Return [X, Y] of the center of cell containing provided text 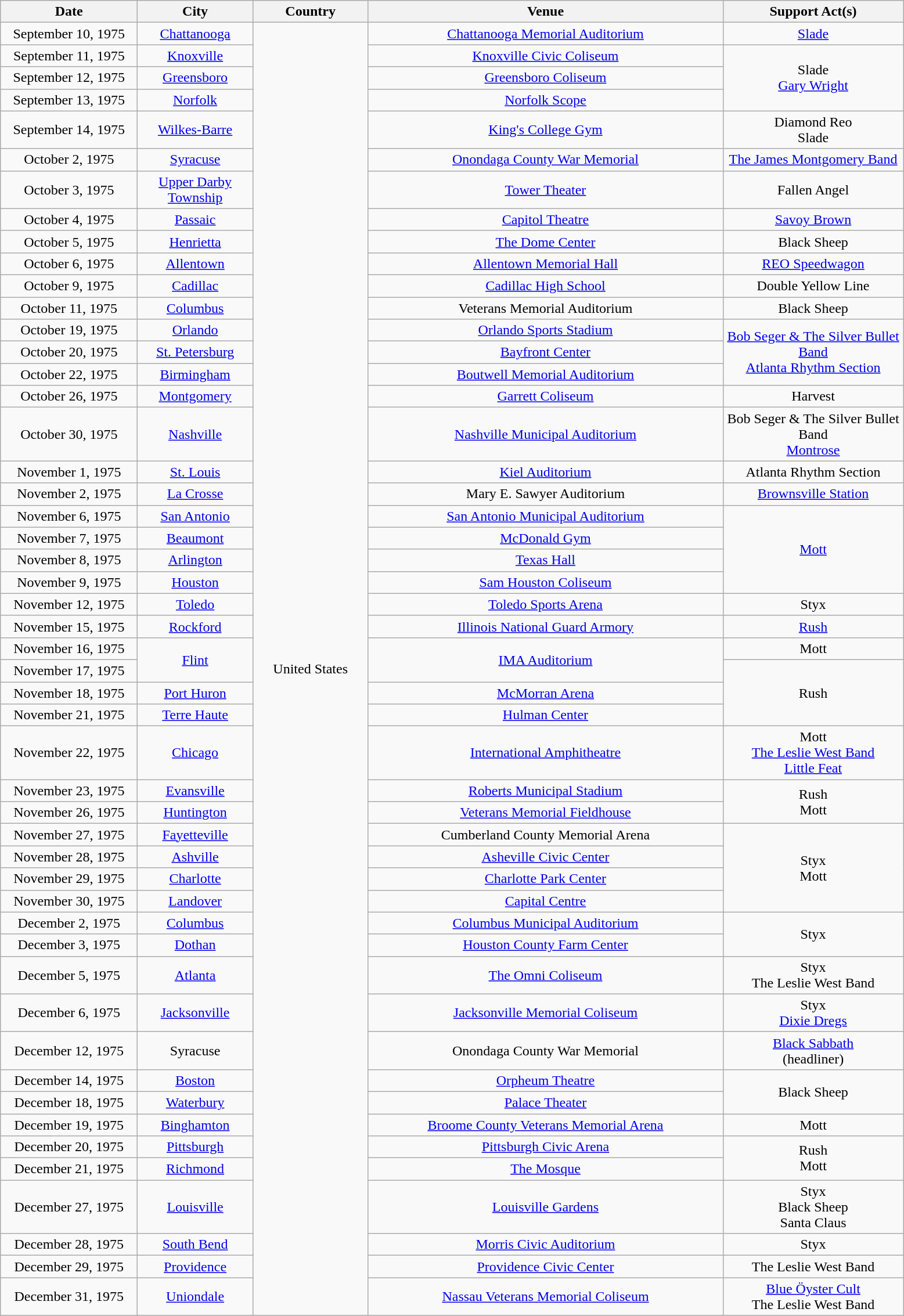
Rockford [195, 626]
Orlando [195, 330]
StyxBlack SheepSanta Claus [813, 1207]
Upper Darby Township [195, 189]
Toledo [195, 604]
Country [310, 12]
Tower Theater [546, 189]
Pittsburgh [195, 1147]
United States [310, 669]
Waterbury [195, 1102]
November 6, 1975 [69, 516]
Chattanooga Memorial Auditorium [546, 34]
Chicago [195, 753]
Norfolk Scope [546, 100]
Beaumont [195, 538]
November 16, 1975 [69, 648]
Allentown [195, 264]
Broome County Veterans Memorial Arena [546, 1124]
October 20, 1975 [69, 352]
Date [69, 12]
St. Louis [195, 472]
Dothan [195, 945]
Providence Civic Center [546, 1267]
Atlanta Rhythm Section [813, 472]
Toledo Sports Arena [546, 604]
St. Petersburg [195, 352]
November 30, 1975 [69, 901]
Port Huron [195, 693]
REO Speedwagon [813, 264]
McDonald Gym [546, 538]
Binghamton [195, 1124]
Orpheum Theatre [546, 1080]
Nashville Municipal Auditorium [546, 434]
December 28, 1975 [69, 1245]
Charlotte Park Center [546, 879]
December 31, 1975 [69, 1297]
Hulman Center [546, 715]
November 23, 1975 [69, 791]
December 18, 1975 [69, 1102]
City [195, 12]
Greensboro Coliseum [546, 78]
October 3, 1975 [69, 189]
Nashville [195, 434]
December 2, 1975 [69, 923]
Charlotte [195, 879]
December 21, 1975 [69, 1169]
Fallen Angel [813, 189]
Louisville [195, 1207]
Roberts Municipal Stadium [546, 791]
December 5, 1975 [69, 975]
South Bend [195, 1245]
Morris Civic Auditorium [546, 1245]
Jacksonville Memorial Coliseum [546, 1012]
November 9, 1975 [69, 582]
Double Yellow Line [813, 286]
Birmingham [195, 374]
Ashville [195, 857]
San Antonio [195, 516]
Capitol Theatre [546, 219]
Evansville [195, 791]
Diamond ReoSlade [813, 130]
December 3, 1975 [69, 945]
The Mosque [546, 1169]
International Amphitheatre [546, 753]
Cadillac High School [546, 286]
StyxDixie Dregs [813, 1012]
Richmond [195, 1169]
Bob Seger & The Silver Bullet BandMontrose [813, 434]
November 22, 1975 [69, 753]
September 14, 1975 [69, 130]
Knoxville [195, 56]
Nassau Veterans Memorial Coliseum [546, 1297]
November 26, 1975 [69, 813]
Brownsville Station [813, 494]
San Antonio Municipal Auditorium [546, 516]
McMorran Arena [546, 693]
October 22, 1975 [69, 374]
Cadillac [195, 286]
Jacksonville [195, 1012]
December 27, 1975 [69, 1207]
Houston [195, 582]
Chattanooga [195, 34]
Savoy Brown [813, 219]
Columbus Municipal Auditorium [546, 923]
December 14, 1975 [69, 1080]
Sam Houston Coliseum [546, 582]
November 7, 1975 [69, 538]
StyxMott [813, 868]
Louisville Gardens [546, 1207]
Orlando Sports Stadium [546, 330]
Texas Hall [546, 560]
Harvest [813, 396]
StyxThe Leslie West Band [813, 975]
La Crosse [195, 494]
IMA Auditorium [546, 659]
November 29, 1975 [69, 879]
Atlanta [195, 975]
Slade [813, 34]
December 19, 1975 [69, 1124]
Cumberland County Memorial Arena [546, 835]
October 26, 1975 [69, 396]
October 5, 1975 [69, 241]
October 6, 1975 [69, 264]
Bayfront Center [546, 352]
December 29, 1975 [69, 1267]
October 4, 1975 [69, 219]
Bob Seger & The Silver Bullet BandAtlanta Rhythm Section [813, 352]
Black Sabbath(headliner) [813, 1051]
November 28, 1975 [69, 857]
Norfolk [195, 100]
Boutwell Memorial Auditorium [546, 374]
Veterans Memorial Fieldhouse [546, 813]
Passaic [195, 219]
October 19, 1975 [69, 330]
Wilkes-Barre [195, 130]
December 12, 1975 [69, 1051]
Terre Haute [195, 715]
Asheville Civic Center [546, 857]
Fayetteville [195, 835]
The James Montgomery Band [813, 160]
MottThe Leslie West BandLittle Feat [813, 753]
October 30, 1975 [69, 434]
The Omni Coliseum [546, 975]
December 20, 1975 [69, 1147]
Support Act(s) [813, 12]
November 21, 1975 [69, 715]
November 17, 1975 [69, 670]
November 12, 1975 [69, 604]
Boston [195, 1080]
September 10, 1975 [69, 34]
November 1, 1975 [69, 472]
Allentown Memorial Hall [546, 264]
November 8, 1975 [69, 560]
Knoxville Civic Coliseum [546, 56]
Houston County Farm Center [546, 945]
November 27, 1975 [69, 835]
King's College Gym [546, 130]
Capital Centre [546, 901]
The Leslie West Band [813, 1267]
Illinois National Guard Armory [546, 626]
Arlington [195, 560]
Providence [195, 1267]
Palace Theater [546, 1102]
Montgomery [195, 396]
Kiel Auditorium [546, 472]
December 6, 1975 [69, 1012]
September 13, 1975 [69, 100]
October 2, 1975 [69, 160]
Mary E. Sawyer Auditorium [546, 494]
September 12, 1975 [69, 78]
Flint [195, 659]
September 11, 1975 [69, 56]
Garrett Coliseum [546, 396]
Venue [546, 12]
October 9, 1975 [69, 286]
October 11, 1975 [69, 308]
Blue Öyster CultThe Leslie West Band [813, 1297]
Uniondale [195, 1297]
Henrietta [195, 241]
Veterans Memorial Auditorium [546, 308]
Greensboro [195, 78]
November 18, 1975 [69, 693]
November 15, 1975 [69, 626]
Huntington [195, 813]
The Dome Center [546, 241]
November 2, 1975 [69, 494]
SladeGary Wright [813, 78]
Pittsburgh Civic Arena [546, 1147]
Landover [195, 901]
